Find where the given text appears and provide that cell's center as (X, Y) coordinate. 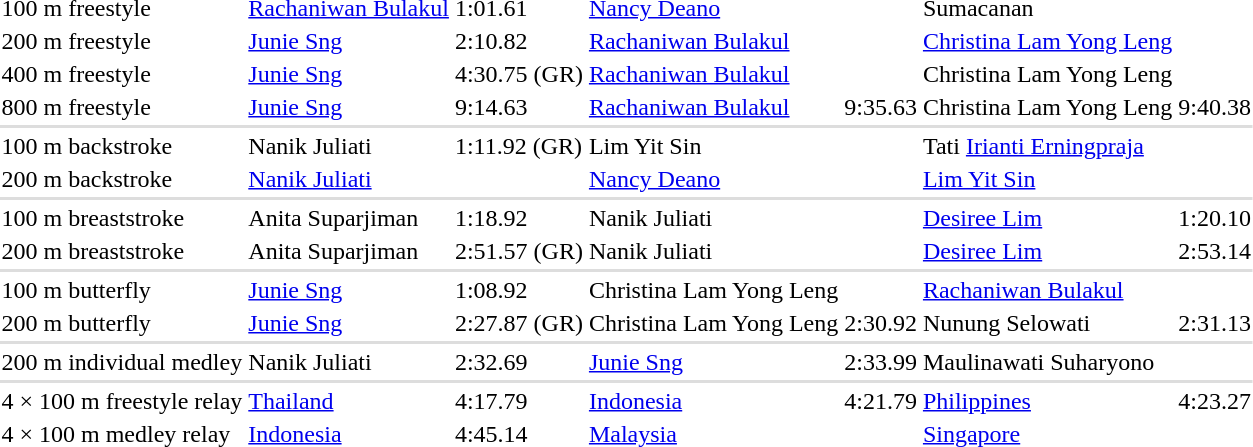
1:11.92 (GR) (518, 146)
400 m freestyle (122, 74)
Indonesia (713, 401)
200 m backstroke (122, 179)
Tati Irianti Erningpraja (1047, 146)
Maulinawati Suharyono (1047, 362)
2:31.13 (1215, 323)
Philippines (1047, 401)
2:51.57 (GR) (518, 251)
100 m butterfly (122, 290)
Nancy Deano (713, 179)
4:23.27 (1215, 401)
2:33.99 (881, 362)
Nunung Selowati (1047, 323)
1:08.92 (518, 290)
200 m butterfly (122, 323)
9:35.63 (881, 107)
2:27.87 (GR) (518, 323)
200 m individual medley (122, 362)
4 × 100 m freestyle relay (122, 401)
1:18.92 (518, 218)
800 m freestyle (122, 107)
1:20.10 (1215, 218)
2:10.82 (518, 41)
4:30.75 (GR) (518, 74)
4:17.79 (518, 401)
200 m breaststroke (122, 251)
2:53.14 (1215, 251)
2:30.92 (881, 323)
200 m freestyle (122, 41)
9:14.63 (518, 107)
Thailand (349, 401)
100 m backstroke (122, 146)
100 m breaststroke (122, 218)
4:21.79 (881, 401)
9:40.38 (1215, 107)
2:32.69 (518, 362)
